Search for the cell housing the specified text and yield its (X, Y) center coordinate. 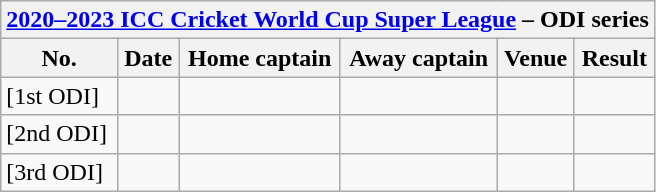
Away captain (418, 58)
[3rd ODI] (60, 172)
Home captain (260, 58)
[2nd ODI] (60, 134)
[1st ODI] (60, 96)
Venue (536, 58)
Result (614, 58)
2020–2023 ICC Cricket World Cup Super League – ODI series (328, 20)
Date (148, 58)
No. (60, 58)
